Capture the cell that displays the provided text and extract its [X, Y] central coordinate. 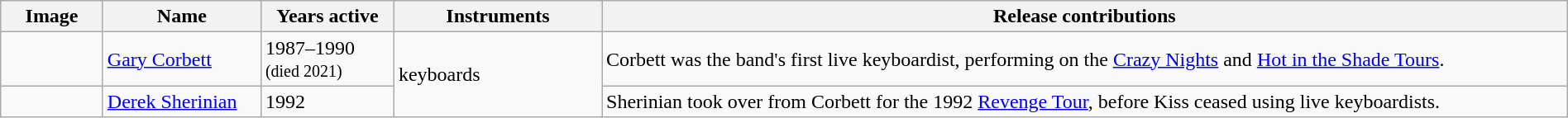
Instruments [498, 17]
1992 [327, 101]
Release contributions [1085, 17]
Image [52, 17]
Years active [327, 17]
Corbett was the band's first live keyboardist, performing on the Crazy Nights and Hot in the Shade Tours. [1085, 59]
Derek Sherinian [182, 101]
keyboards [498, 74]
1987–1990(died 2021) [327, 59]
Name [182, 17]
Sherinian took over from Corbett for the 1992 Revenge Tour, before Kiss ceased using live keyboardists. [1085, 101]
Gary Corbett [182, 59]
